Pinpoint the cell where the given text exists, returning its [X, Y] midpoint coordinate. 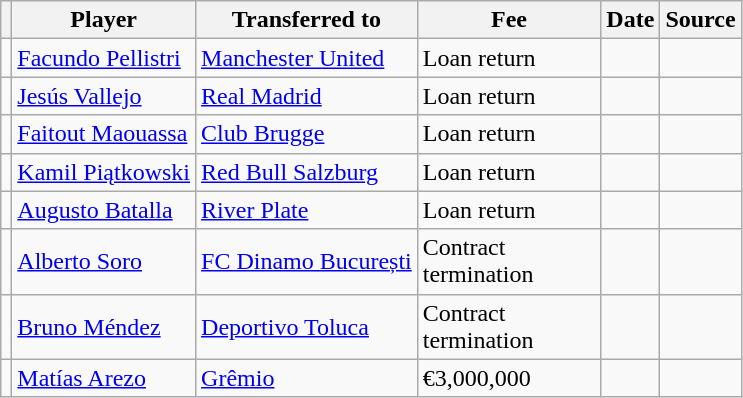
Kamil Piątkowski [104, 172]
€3,000,000 [509, 378]
Source [700, 20]
River Plate [307, 210]
Deportivo Toluca [307, 326]
Matías Arezo [104, 378]
Fee [509, 20]
Player [104, 20]
Transferred to [307, 20]
Date [630, 20]
Manchester United [307, 58]
Bruno Méndez [104, 326]
Real Madrid [307, 96]
Grêmio [307, 378]
FC Dinamo București [307, 262]
Augusto Batalla [104, 210]
Jesús Vallejo [104, 96]
Alberto Soro [104, 262]
Club Brugge [307, 134]
Faitout Maouassa [104, 134]
Red Bull Salzburg [307, 172]
Facundo Pellistri [104, 58]
